Capture the cell that displays the provided text and extract its (x, y) central coordinate. 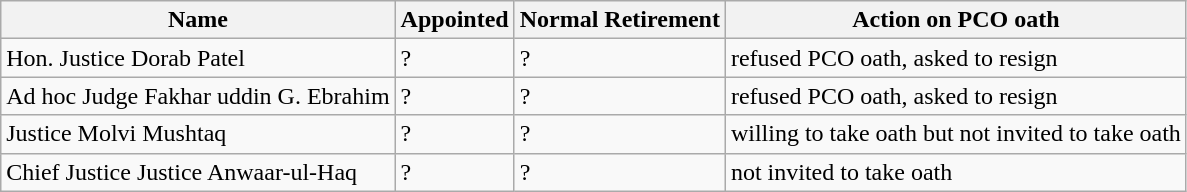
Ad hoc Judge Fakhar uddin G. Ebrahim (198, 96)
Name (198, 20)
Action on PCO oath (956, 20)
Appointed (454, 20)
willing to take oath but not invited to take oath (956, 134)
Chief Justice Justice Anwaar-ul-Haq (198, 172)
not invited to take oath (956, 172)
Justice Molvi Mushtaq (198, 134)
Hon. Justice Dorab Patel (198, 58)
Normal Retirement (620, 20)
